Detect which cell encompasses the target text, then output its (x, y) center coordinate. 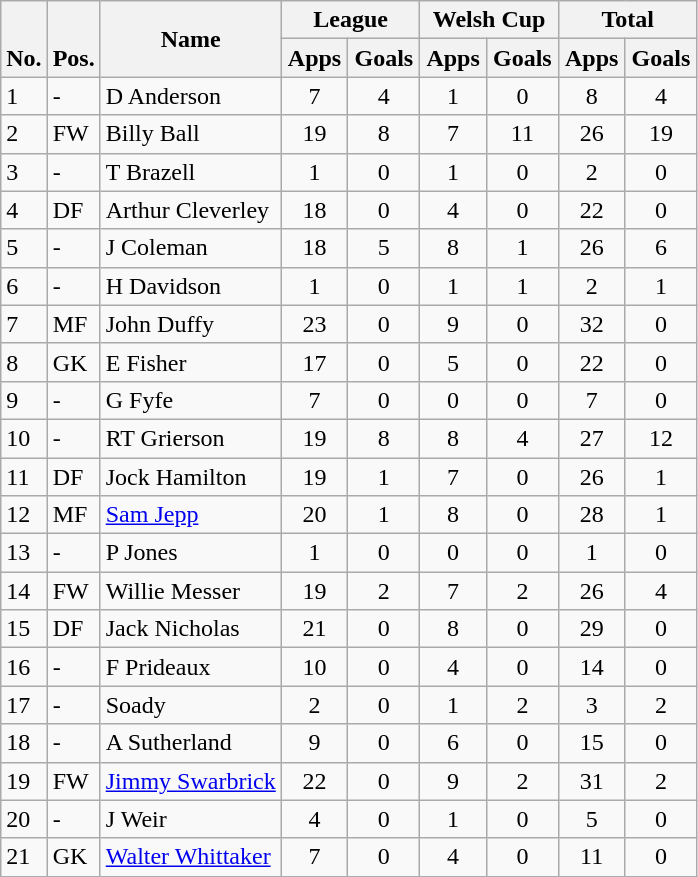
Total (628, 20)
13 (24, 553)
31 (592, 781)
32 (592, 324)
Jimmy Swarbrick (190, 781)
Arthur Cleverley (190, 210)
Jack Nicholas (190, 629)
F Prideaux (190, 667)
League (350, 20)
Willie Messer (190, 591)
Billy Ball (190, 134)
Jock Hamilton (190, 477)
A Sutherland (190, 743)
J Coleman (190, 248)
John Duffy (190, 324)
P Jones (190, 553)
D Anderson (190, 96)
J Weir (190, 819)
23 (314, 324)
Pos. (74, 39)
28 (592, 515)
Soady (190, 705)
Name (190, 39)
RT Grierson (190, 438)
16 (24, 667)
E Fisher (190, 362)
Walter Whittaker (190, 857)
T Brazell (190, 172)
Welsh Cup (490, 20)
29 (592, 629)
Sam Jepp (190, 515)
27 (592, 438)
No. (24, 39)
G Fyfe (190, 400)
H Davidson (190, 286)
